Locate the cell with the specified text and output its (X, Y) center coordinate. 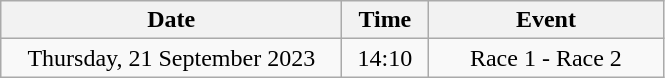
14:10 (385, 58)
Time (385, 20)
Date (172, 20)
Thursday, 21 September 2023 (172, 58)
Event (546, 20)
Race 1 - Race 2 (546, 58)
